Provide the [x, y] coordinate of the cell's center where the given text is located.  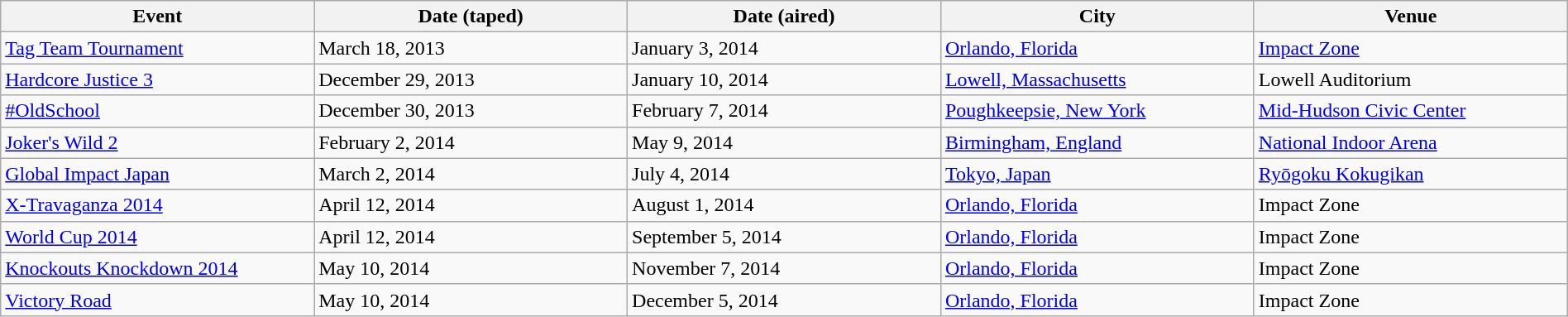
August 1, 2014 [784, 205]
Lowell Auditorium [1411, 79]
January 10, 2014 [784, 79]
Joker's Wild 2 [157, 142]
July 4, 2014 [784, 174]
X-Travaganza 2014 [157, 205]
Mid-Hudson Civic Center [1411, 111]
December 5, 2014 [784, 300]
Knockouts Knockdown 2014 [157, 268]
Birmingham, England [1097, 142]
December 29, 2013 [471, 79]
World Cup 2014 [157, 237]
March 18, 2013 [471, 48]
Event [157, 17]
February 2, 2014 [471, 142]
Venue [1411, 17]
Global Impact Japan [157, 174]
Ryōgoku Kokugikan [1411, 174]
Date (aired) [784, 17]
December 30, 2013 [471, 111]
May 9, 2014 [784, 142]
January 3, 2014 [784, 48]
November 7, 2014 [784, 268]
February 7, 2014 [784, 111]
Poughkeepsie, New York [1097, 111]
Tag Team Tournament [157, 48]
City [1097, 17]
Lowell, Massachusetts [1097, 79]
September 5, 2014 [784, 237]
Date (taped) [471, 17]
March 2, 2014 [471, 174]
Victory Road [157, 300]
National Indoor Arena [1411, 142]
Tokyo, Japan [1097, 174]
Hardcore Justice 3 [157, 79]
#OldSchool [157, 111]
